Identify which cell holds the provided text, then report its [x, y] central coordinate. 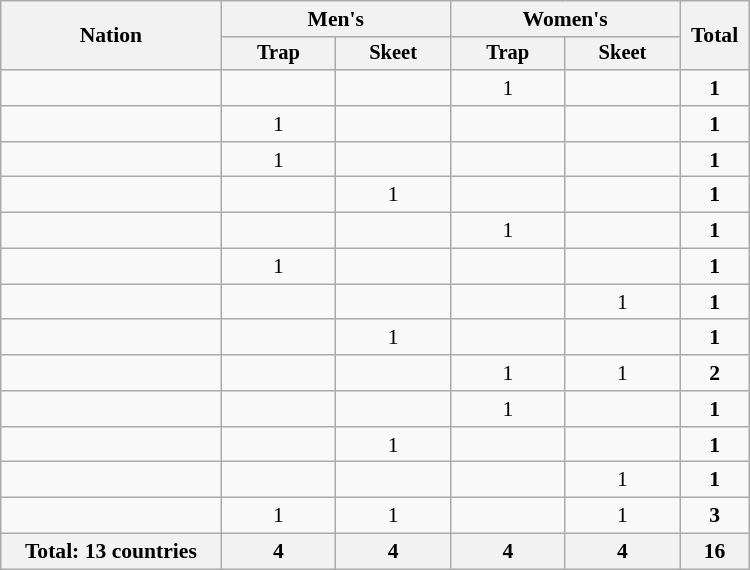
Men's [336, 19]
Nation [111, 36]
3 [714, 516]
Women's [564, 19]
Total [714, 36]
2 [714, 373]
Total: 13 countries [111, 552]
16 [714, 552]
